Detect which cell encompasses the target text, then output its [x, y] center coordinate. 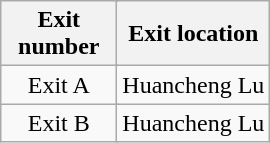
Exit A [59, 85]
Exit location [194, 34]
Exit number [59, 34]
Exit B [59, 123]
